Output the [X, Y] coordinate of the center of the cell containing the given text.  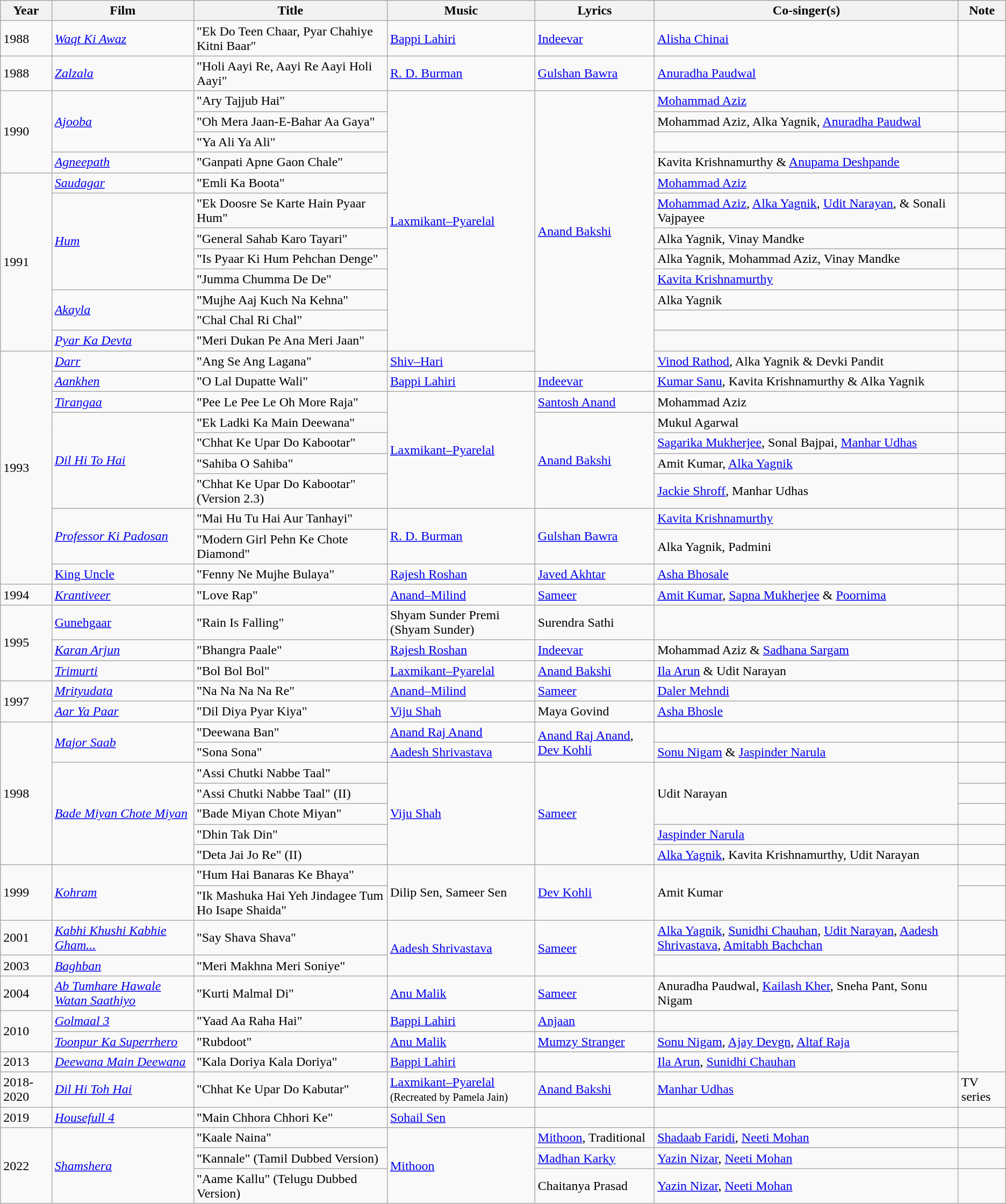
1994 [26, 594]
Aar Ya Paar [123, 712]
"Oh Mera Jaan-E-Bahar Aa Gaya" [290, 121]
Mohammad Aziz, Alka Yagnik, Udit Narayan, & Sonali Vajpayee [807, 211]
"Ek Ladki Ka Main Deewana" [290, 422]
"Dhin Tak Din" [290, 834]
Agneepath [123, 162]
Sagarika Mukherjee, Sonal Bajpai, Manhar Udhas [807, 443]
"Love Rap" [290, 594]
Shamshera [123, 1165]
Amit Kumar [807, 892]
Daler Mehndi [807, 691]
"Dil Diya Pyar Kiya" [290, 712]
Kabhi Khushi Kabhie Gham... [123, 937]
Alka Yagnik, Mohammad Aziz, Vinay Mandke [807, 259]
Anand Raj Anand, Dev Kohli [594, 742]
Ab Tumhare Hawale Watan Saathiyo [123, 993]
2018-2020 [26, 1090]
Alka Yagnik [807, 299]
Waqt Ki Awaz [123, 39]
Kohram [123, 892]
Amit Kumar, Sapna Mukherjee & Poornima [807, 594]
Sohail Sen [461, 1117]
"Meri Dukan Pe Ana Meri Jaan" [290, 341]
Anuradha Paudwal [807, 73]
"Say Shava Shava" [290, 937]
Sonu Nigam, Ajay Devgn, Altaf Raja [807, 1041]
Professor Ki Padosan [123, 536]
1991 [26, 262]
"Emli Ka Boota" [290, 183]
Dev Kohli [594, 892]
"Sahiba O Sahiba" [290, 463]
1993 [26, 468]
2003 [26, 965]
Music [461, 11]
"Kurti Malmal Di" [290, 993]
Baghban [123, 965]
Toonpur Ka Superrhero [123, 1041]
"Ek Do Teen Chaar, Pyar Chahiye Kitni Baar" [290, 39]
"Rubdoot" [290, 1041]
Alka Yagnik, Kavita Krishnamurthy, Udit Narayan [807, 855]
"Bol Bol Bol" [290, 670]
Dil Hi To Hai [123, 460]
"Hum Hai Banaras Ke Bhaya" [290, 875]
"Fenny Ne Mujhe Bulaya" [290, 574]
Dilip Sen, Sameer Sen [461, 892]
Jaspinder Narula [807, 834]
Anuradha Paudwal, Kailash Kher, Sneha Pant, Sonu Nigam [807, 993]
2001 [26, 937]
Mohammad Aziz & Sadhana Sargam [807, 650]
Co-singer(s) [807, 11]
"Modern Girl Pehn Ke Chote Diamond" [290, 546]
"Is Pyaar Ki Hum Pehchan Denge" [290, 259]
"Aame Kallu" (Telugu Dubbed Version) [290, 1186]
Shyam Sunder Premi (Shyam Sunder) [461, 622]
Zalzala [123, 73]
Ila Arun, Sunidhi Chauhan [807, 1062]
"Bhangra Paale" [290, 650]
Aankhen [123, 382]
Film [123, 11]
"Chal Chal Ri Chal" [290, 320]
"Deewana Ban" [290, 732]
Kavita Krishnamurthy & Anupama Deshpande [807, 162]
Manhar Udhas [807, 1090]
Mithoon [461, 1165]
Alka Yagnik, Padmini [807, 546]
Mrityudata [123, 691]
Saudagar [123, 183]
"Bade Miyan Chote Miyan" [290, 814]
Jackie Shroff, Manhar Udhas [807, 491]
Housefull 4 [123, 1117]
2010 [26, 1031]
"Assi Chutki Nabbe Taal" (II) [290, 793]
Santosh Anand [594, 402]
Golmaal 3 [123, 1021]
Year [26, 11]
Surendra Sathi [594, 622]
Sonu Nigam & Jaspinder Narula [807, 752]
Anjaan [594, 1021]
"Assi Chutki Nabbe Taal" [290, 773]
Alka Yagnik, Vinay Mandke [807, 238]
"Chhat Ke Upar Do Kabutar" [290, 1090]
Krantiveer [123, 594]
"Ek Doosre Se Karte Hain Pyaar Hum" [290, 211]
"Mujhe Aaj Kuch Na Kehna" [290, 299]
"Chhat Ke Upar Do Kabootar" (Version 2.3) [290, 491]
Vinod Rathod, Alka Yagnik & Devki Pandit [807, 361]
"Kannale" (Tamil Dubbed Version) [290, 1158]
Pyar Ka Devta [123, 341]
Note [982, 11]
Alka Yagnik, Sunidhi Chauhan, Udit Narayan, Aadesh Shrivastava, Amitabh Bachchan [807, 937]
"Na Na Na Na Re" [290, 691]
Shiv–Hari [461, 361]
"Meri Makhna Meri Soniye" [290, 965]
Lyrics [594, 11]
Asha Bhosale [807, 574]
Shadaab Faridi, Neeti Mohan [807, 1138]
"Jumma Chumma De De" [290, 279]
1990 [26, 132]
Title [290, 11]
1997 [26, 701]
Amit Kumar, Alka Yagnik [807, 463]
King Uncle [123, 574]
"Holi Aayi Re, Aayi Re Aayi Holi Aayi" [290, 73]
1998 [26, 793]
"Sona Sona" [290, 752]
Mumzy Stranger [594, 1041]
"Ya Ali Ya Ali" [290, 142]
Laxmikant–Pyarelal(Recreated by Pamela Jain) [461, 1090]
Ila Arun & Udit Narayan [807, 670]
2022 [26, 1165]
Bade Miyan Chote Miyan [123, 814]
"O Lal Dupatte Wali" [290, 382]
"Main Chhora Chhori Ke" [290, 1117]
"Ik Mashuka Hai Yeh Jindagee Tum Ho Isape Shaida" [290, 903]
Ajooba [123, 121]
"Ary Tajjub Hai" [290, 101]
Dil Hi Toh Hai [123, 1090]
Karan Arjun [123, 650]
TV series [982, 1090]
"Mai Hu Tu Hai Aur Tanhayi" [290, 519]
"Ang Se Ang Lagana" [290, 361]
Akayla [123, 310]
"Pee Le Pee Le Oh More Raja" [290, 402]
Mithoon, Traditional [594, 1138]
1999 [26, 892]
Madhan Karky [594, 1158]
Major Saab [123, 742]
"Ganpati Apne Gaon Chale" [290, 162]
Asha Bhosle [807, 712]
"Yaad Aa Raha Hai" [290, 1021]
Trimurti [123, 670]
"Chhat Ke Upar Do Kabootar" [290, 443]
Javed Akhtar [594, 574]
Chaitanya Prasad [594, 1186]
"General Sahab Karo Tayari" [290, 238]
Kumar Sanu, Kavita Krishnamurthy & Alka Yagnik [807, 382]
Gunehgaar [123, 622]
"Kaale Naina" [290, 1138]
"Rain Is Falling" [290, 622]
Maya Govind [594, 712]
Mukul Agarwal [807, 422]
2019 [26, 1117]
Darr [123, 361]
Anand Raj Anand [461, 732]
Mohammad Aziz, Alka Yagnik, Anuradha Paudwal [807, 121]
2004 [26, 993]
Tirangaa [123, 402]
Hum [123, 241]
2013 [26, 1062]
Alisha Chinai [807, 39]
Deewana Main Deewana [123, 1062]
"Kala Doriya Kala Doriya" [290, 1062]
"Deta Jai Jo Re" (II) [290, 855]
Udit Narayan [807, 793]
1995 [26, 643]
